Provide the (X, Y) coordinate of the cell's center where the given text is located.  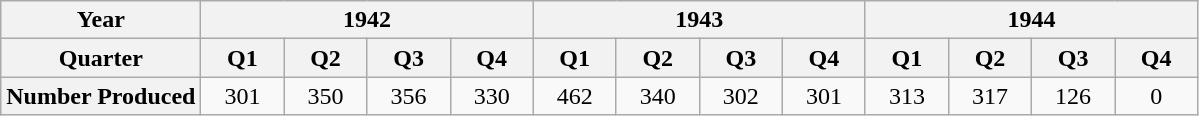
313 (906, 96)
340 (658, 96)
1942 (367, 20)
1943 (699, 20)
330 (492, 96)
317 (990, 96)
Quarter (101, 58)
Year (101, 20)
356 (408, 96)
Number Produced (101, 96)
350 (326, 96)
302 (740, 96)
0 (1156, 96)
1944 (1031, 20)
462 (574, 96)
126 (1074, 96)
